Return the (X, Y) coordinate for the center point of the cell that contains the specified text.  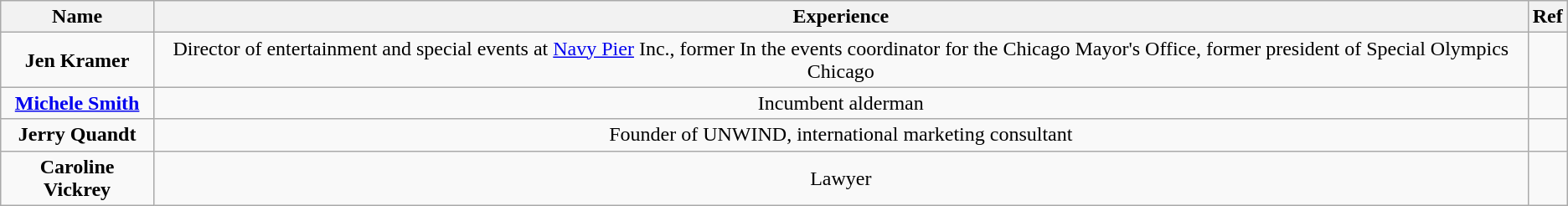
Name (77, 17)
Ref (1548, 17)
Experience (841, 17)
Michele Smith (77, 103)
Founder of UNWIND, international marketing consultant (841, 135)
Incumbent alderman (841, 103)
Caroline Vickrey (77, 178)
Jen Kramer (77, 60)
Lawyer (841, 178)
Jerry Quandt (77, 135)
